Pinpoint the cell where the given text exists, returning its (X, Y) midpoint coordinate. 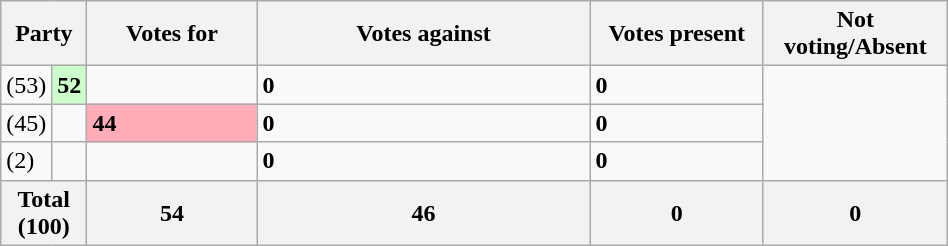
Party (44, 34)
(2) (26, 161)
54 (172, 212)
52 (70, 85)
(45) (26, 123)
Total (100) (44, 212)
Votes against (424, 34)
(53) (26, 85)
Not voting/Absent (855, 34)
Votes for (172, 34)
46 (424, 212)
44 (172, 123)
Votes present (676, 34)
